Search for the cell housing the specified text and yield its (X, Y) center coordinate. 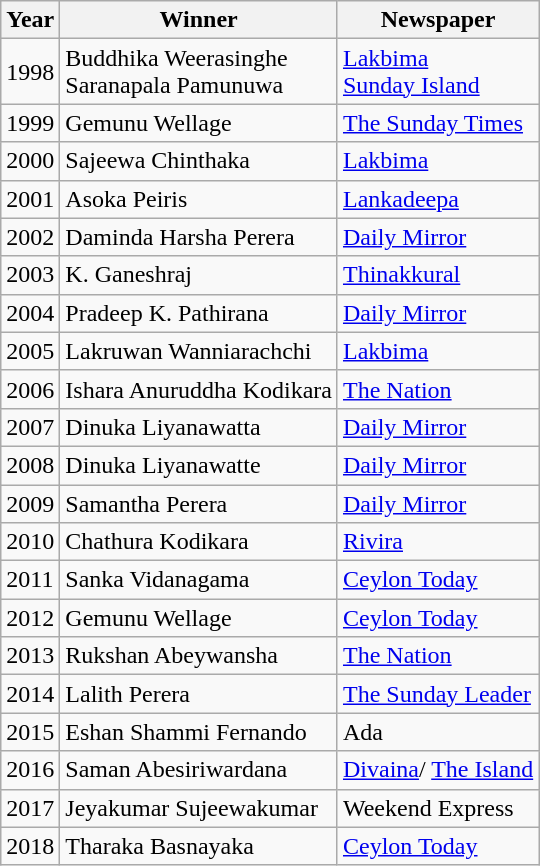
Year (30, 20)
Ishara Anuruddha Kodikara (199, 389)
Weekend Express (438, 808)
2014 (30, 694)
Daminda Harsha Perera (199, 237)
2007 (30, 427)
2008 (30, 465)
LakbimaSunday Island (438, 72)
Newspaper (438, 20)
Divaina/ The Island (438, 770)
Lalith Perera (199, 694)
The Sunday Times (438, 123)
2016 (30, 770)
1998 (30, 72)
2001 (30, 199)
Rukshan Abeywansha (199, 656)
Sanka Vidanagama (199, 580)
2004 (30, 313)
Tharaka Basnayaka (199, 846)
2009 (30, 503)
Buddhika WeerasingheSaranapala Pamunuwa (199, 72)
Pradeep K. Pathirana (199, 313)
Eshan Shammi Fernando (199, 732)
2006 (30, 389)
Dinuka Liyanawatte (199, 465)
2012 (30, 618)
Thinakkural (438, 275)
Dinuka Liyanawatta (199, 427)
Lakruwan Wanniarachchi (199, 351)
Lankadeepa (438, 199)
2011 (30, 580)
2017 (30, 808)
2002 (30, 237)
2005 (30, 351)
1999 (30, 123)
2013 (30, 656)
2010 (30, 542)
The Sunday Leader (438, 694)
K. Ganeshraj (199, 275)
Samantha Perera (199, 503)
2015 (30, 732)
Ada (438, 732)
Asoka Peiris (199, 199)
Sajeewa Chinthaka (199, 161)
2003 (30, 275)
Jeyakumar Sujeewakumar (199, 808)
Rivira (438, 542)
Winner (199, 20)
Chathura Kodikara (199, 542)
2018 (30, 846)
Saman Abesiriwardana (199, 770)
2000 (30, 161)
